Pinpoint the cell where the given text exists, returning its (X, Y) midpoint coordinate. 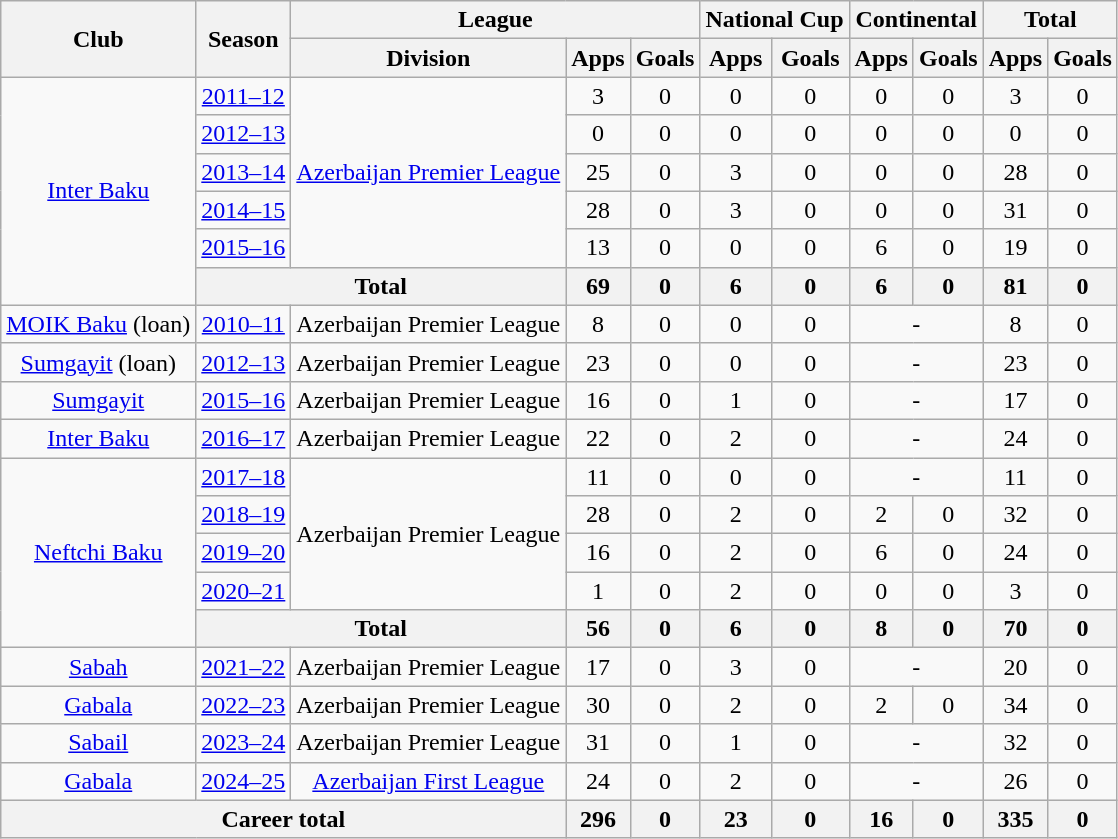
2013–14 (244, 172)
56 (598, 629)
League (496, 20)
Season (244, 39)
Continental (916, 20)
Club (98, 39)
MOIK Baku (loan) (98, 324)
2021–22 (244, 667)
Azerbaijan First League (428, 781)
2014–15 (244, 210)
81 (1015, 286)
2020–21 (244, 591)
70 (1015, 629)
20 (1015, 667)
Division (428, 58)
Sabah (98, 667)
Sumgayit (98, 400)
2017–18 (244, 477)
2024–25 (244, 781)
30 (598, 705)
2022–23 (244, 705)
25 (598, 172)
2010–11 (244, 324)
Sabail (98, 743)
13 (598, 248)
2016–17 (244, 438)
335 (1015, 819)
69 (598, 286)
Neftchi Baku (98, 553)
2011–12 (244, 96)
Sumgayit (loan) (98, 362)
19 (1015, 248)
2023–24 (244, 743)
2018–19 (244, 515)
34 (1015, 705)
296 (598, 819)
2019–20 (244, 553)
Career total (284, 819)
26 (1015, 781)
National Cup (774, 20)
22 (598, 438)
